Return the [x, y] coordinate for the center point of the cell that contains the specified text.  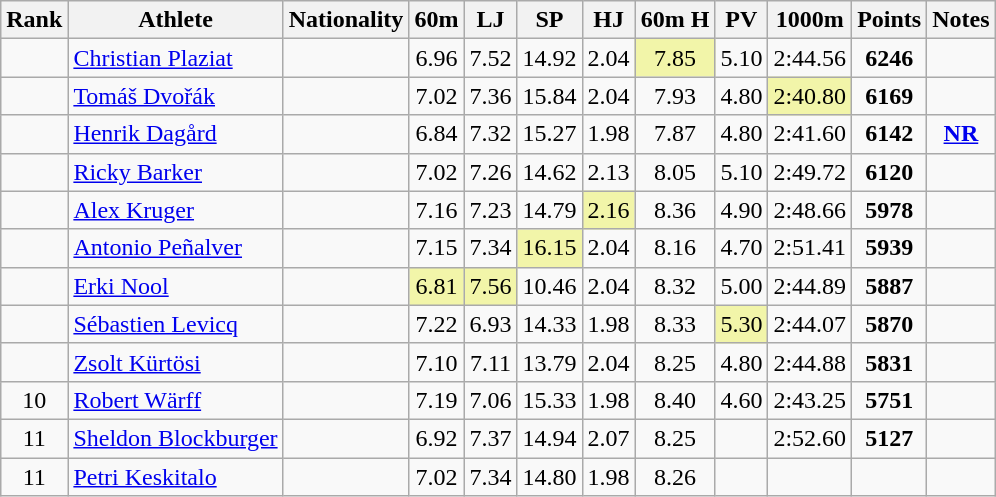
7.23 [490, 210]
4.70 [742, 248]
4.60 [742, 400]
LJ [490, 20]
HJ [608, 20]
60m [436, 20]
Petri Keskitalo [176, 477]
5127 [890, 438]
60m H [675, 20]
Robert Wärff [176, 400]
16.15 [550, 248]
Henrik Dagård [176, 134]
14.80 [550, 477]
14.94 [550, 438]
7.11 [490, 362]
5887 [890, 286]
2:44.07 [810, 324]
8.40 [675, 400]
7.37 [490, 438]
7.26 [490, 172]
2.07 [608, 438]
Erki Nool [176, 286]
2:44.56 [810, 58]
10.46 [550, 286]
13.79 [550, 362]
6.81 [436, 286]
7.32 [490, 134]
6.93 [490, 324]
7.15 [436, 248]
2:41.60 [810, 134]
7.36 [490, 96]
14.79 [550, 210]
Notes [961, 20]
14.62 [550, 172]
Sheldon Blockburger [176, 438]
7.93 [675, 96]
5751 [890, 400]
15.33 [550, 400]
Points [890, 20]
8.36 [675, 210]
1000m [810, 20]
PV [742, 20]
2:43.25 [810, 400]
8.26 [675, 477]
NR [961, 134]
14.92 [550, 58]
2:49.72 [810, 172]
5978 [890, 210]
6142 [890, 134]
14.33 [550, 324]
2:51.41 [810, 248]
2:40.80 [810, 96]
5831 [890, 362]
7.85 [675, 58]
5.00 [742, 286]
2:44.89 [810, 286]
6.92 [436, 438]
2:48.66 [810, 210]
7.22 [436, 324]
Nationality [346, 20]
Zsolt Kürtösi [176, 362]
7.56 [490, 286]
2:44.88 [810, 362]
10 [34, 400]
6.96 [436, 58]
6.84 [436, 134]
8.32 [675, 286]
8.05 [675, 172]
2.13 [608, 172]
Athlete [176, 20]
6246 [890, 58]
4.90 [742, 210]
Tomáš Dvořák [176, 96]
5939 [890, 248]
6120 [890, 172]
Alex Kruger [176, 210]
7.19 [436, 400]
7.52 [490, 58]
7.06 [490, 400]
Rank [34, 20]
Sébastien Levicq [176, 324]
Christian Plaziat [176, 58]
5870 [890, 324]
2.16 [608, 210]
7.10 [436, 362]
6169 [890, 96]
15.27 [550, 134]
SP [550, 20]
Antonio Peñalver [176, 248]
8.16 [675, 248]
2:52.60 [810, 438]
5.30 [742, 324]
7.87 [675, 134]
8.33 [675, 324]
15.84 [550, 96]
7.16 [436, 210]
Ricky Barker [176, 172]
